Search for the cell housing the specified text and yield its (X, Y) center coordinate. 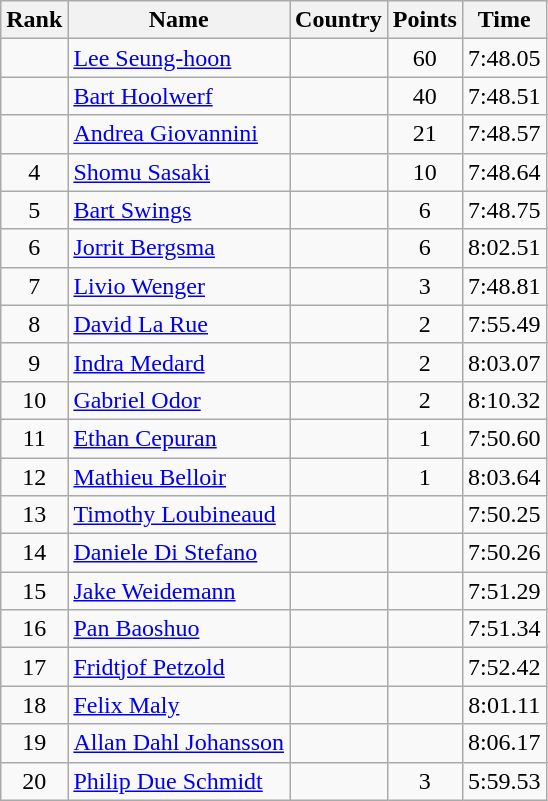
7:48.75 (504, 210)
7:51.29 (504, 591)
Allan Dahl Johansson (179, 743)
7:51.34 (504, 629)
Mathieu Belloir (179, 477)
Ethan Cepuran (179, 438)
Points (424, 20)
7:48.57 (504, 134)
Philip Due Schmidt (179, 781)
12 (34, 477)
8:03.64 (504, 477)
9 (34, 362)
17 (34, 667)
4 (34, 172)
5:59.53 (504, 781)
8:01.11 (504, 705)
8:02.51 (504, 248)
7:52.42 (504, 667)
7:55.49 (504, 324)
7:50.60 (504, 438)
16 (34, 629)
8:06.17 (504, 743)
Andrea Giovannini (179, 134)
8:03.07 (504, 362)
Timothy Loubineaud (179, 515)
14 (34, 553)
Daniele Di Stefano (179, 553)
Bart Hoolwerf (179, 96)
Gabriel Odor (179, 400)
Pan Baoshuo (179, 629)
Lee Seung-hoon (179, 58)
60 (424, 58)
40 (424, 96)
7:48.64 (504, 172)
Indra Medard (179, 362)
7 (34, 286)
7:48.81 (504, 286)
Rank (34, 20)
Name (179, 20)
Shomu Sasaki (179, 172)
8 (34, 324)
19 (34, 743)
13 (34, 515)
20 (34, 781)
David La Rue (179, 324)
Jorrit Bergsma (179, 248)
7:48.51 (504, 96)
Livio Wenger (179, 286)
Jake Weidemann (179, 591)
8:10.32 (504, 400)
15 (34, 591)
7:50.26 (504, 553)
Fridtjof Petzold (179, 667)
5 (34, 210)
21 (424, 134)
7:50.25 (504, 515)
Bart Swings (179, 210)
18 (34, 705)
11 (34, 438)
7:48.05 (504, 58)
Country (339, 20)
Felix Maly (179, 705)
Time (504, 20)
